Scan for the cell matching the given text and deliver its [x, y] coordinate at center. 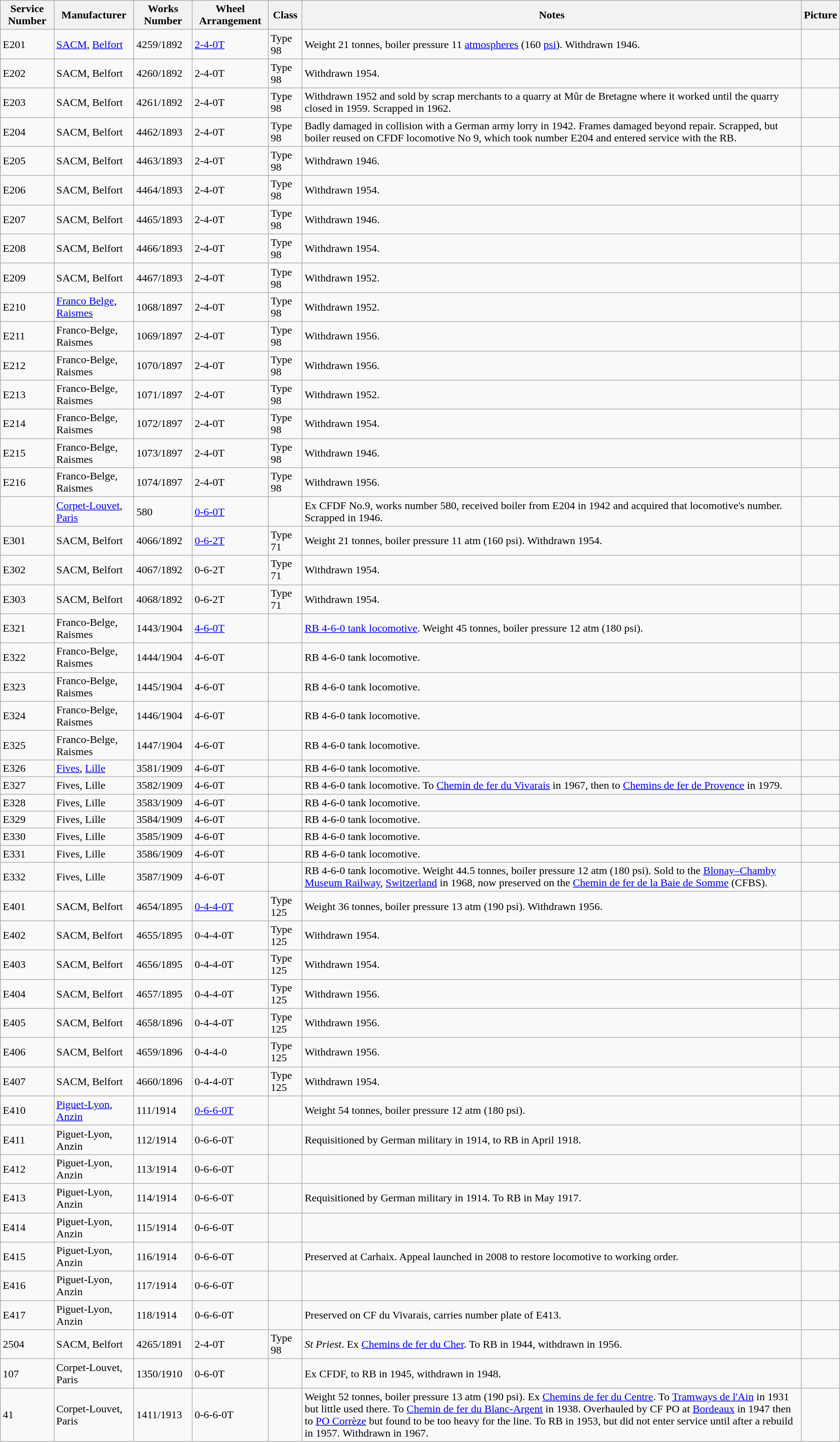
St Priest. Ex Chemins de fer du Cher. To RB in 1944, withdrawn in 1956. [552, 1344]
E331 [27, 854]
E212 [27, 365]
4656/1895 [163, 964]
1074/1897 [163, 482]
1068/1897 [163, 307]
E302 [27, 570]
E303 [27, 599]
3581/1909 [163, 768]
Preserved at Carhaix. Appeal launched in 2008 to restore locomotive to working order. [552, 1257]
Weight 54 tonnes, boiler pressure 12 atm (180 psi). [552, 1111]
E406 [27, 1052]
4467/1893 [163, 277]
Requisitioned by German military in 1914. To RB in May 1917. [552, 1198]
E402 [27, 936]
4654/1895 [163, 906]
E410 [27, 1111]
Withdrawn 1952 and sold by scrap merchants to a quarry at Mûr de Bretagne where it worked until the quarry closed in 1959. Scrapped in 1962. [552, 102]
1447/1904 [163, 745]
4068/1892 [163, 599]
E411 [27, 1139]
E216 [27, 482]
E329 [27, 820]
107 [27, 1374]
4462/1893 [163, 132]
E325 [27, 745]
E324 [27, 716]
115/1914 [163, 1227]
Notes [552, 15]
3585/1909 [163, 837]
1350/1910 [163, 1374]
E413 [27, 1198]
Weight 21 tonnes, boiler pressure 11 atm (160 psi). Withdrawn 1954. [552, 541]
Weight 36 tonnes, boiler pressure 13 atm (190 psi). Withdrawn 1956. [552, 906]
E415 [27, 1257]
E404 [27, 994]
E412 [27, 1169]
E323 [27, 687]
2504 [27, 1344]
4067/1892 [163, 570]
4655/1895 [163, 936]
E328 [27, 802]
E401 [27, 906]
E407 [27, 1081]
RB 4-6-0 tank locomotive. To Chemin de fer du Vivarais in 1967, then to Chemins de fer de Provence in 1979. [552, 785]
3583/1909 [163, 802]
1445/1904 [163, 687]
Class [285, 15]
E201 [27, 44]
E414 [27, 1227]
E206 [27, 190]
E209 [27, 277]
E330 [27, 837]
Picture [820, 15]
117/1914 [163, 1286]
E326 [27, 768]
1069/1897 [163, 336]
RB 4-6-0 tank locomotive. Weight 45 tonnes, boiler pressure 12 atm (180 psi). [552, 629]
113/1914 [163, 1169]
4259/1892 [163, 44]
E322 [27, 657]
E332 [27, 877]
E403 [27, 964]
1411/1913 [163, 1415]
E405 [27, 1023]
E214 [27, 424]
E207 [27, 219]
4465/1893 [163, 219]
0-4-4-0 [230, 1052]
1072/1897 [163, 424]
Weight 21 tonnes, boiler pressure 11 atmospheres (160 psi). Withdrawn 1946. [552, 44]
116/1914 [163, 1257]
3586/1909 [163, 854]
3582/1909 [163, 785]
E203 [27, 102]
Wheel Arrangement [230, 15]
E208 [27, 249]
Franco Belge, Raismes [94, 307]
4463/1893 [163, 161]
1073/1897 [163, 453]
E204 [27, 132]
4261/1892 [163, 102]
E211 [27, 336]
4466/1893 [163, 249]
E416 [27, 1286]
E327 [27, 785]
4260/1892 [163, 74]
E213 [27, 395]
580 [163, 512]
114/1914 [163, 1198]
E205 [27, 161]
Requisitioned by German military in 1914, to RB in April 1918. [552, 1139]
3584/1909 [163, 820]
Manufacturer [94, 15]
4658/1896 [163, 1023]
1446/1904 [163, 716]
Works Number [163, 15]
41 [27, 1415]
118/1914 [163, 1315]
1070/1897 [163, 365]
Ex CFDF, to RB in 1945, withdrawn in 1948. [552, 1374]
4265/1891 [163, 1344]
E321 [27, 629]
Service Number [27, 15]
1071/1897 [163, 395]
1443/1904 [163, 629]
1444/1904 [163, 657]
4657/1895 [163, 994]
4464/1893 [163, 190]
4659/1896 [163, 1052]
111/1914 [163, 1111]
Preserved on CF du Vivarais, carries number plate of E413. [552, 1315]
4066/1892 [163, 541]
3587/1909 [163, 877]
E215 [27, 453]
E210 [27, 307]
E417 [27, 1315]
112/1914 [163, 1139]
E202 [27, 74]
E301 [27, 541]
Ex CFDF No.9, works number 580, received boiler from E204 in 1942 and acquired that locomotive's number. Scrapped in 1946. [552, 512]
4660/1896 [163, 1081]
